Detect which cell encompasses the target text, then output its (x, y) center coordinate. 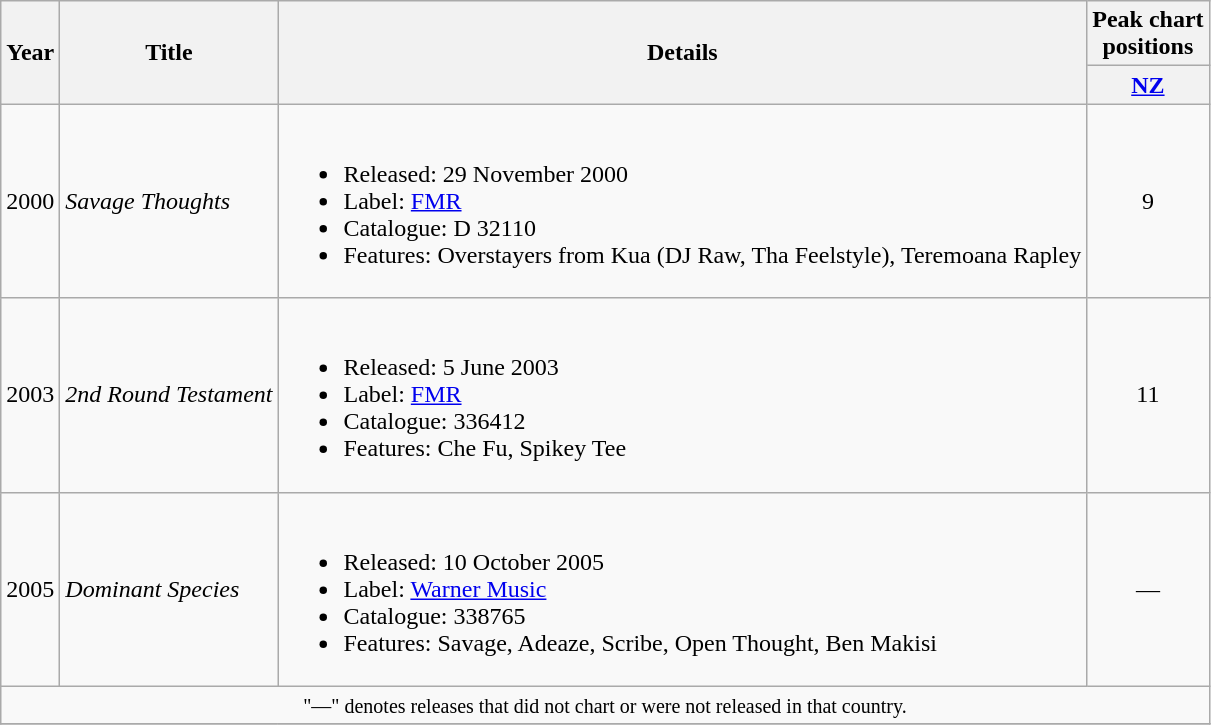
Released: 29 November 2000Label: FMRCatalogue: D 32110Features: Overstayers from Kua (DJ Raw, Tha Feelstyle), Teremoana Rapley (682, 201)
2nd Round Testament (169, 395)
Released: 10 October 2005Label: Warner MusicCatalogue: 338765Features: Savage, Adeaze, Scribe, Open Thought, Ben Makisi (682, 589)
NZ (1148, 85)
Peak chartpositions (1148, 34)
11 (1148, 395)
Details (682, 52)
"—" denotes releases that did not chart or were not released in that country. (605, 705)
Year (30, 52)
2005 (30, 589)
2000 (30, 201)
Dominant Species (169, 589)
Title (169, 52)
— (1148, 589)
9 (1148, 201)
2003 (30, 395)
Savage Thoughts (169, 201)
Released: 5 June 2003Label: FMRCatalogue: 336412Features: Che Fu, Spikey Tee (682, 395)
